Pinpoint the cell where the given text exists, returning its (X, Y) midpoint coordinate. 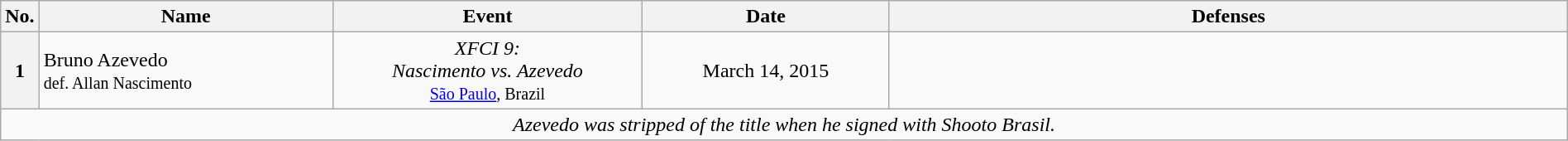
Name (185, 17)
No. (20, 17)
March 14, 2015 (766, 70)
1 (20, 70)
Date (766, 17)
XFCI 9:Nascimento vs. AzevedoSão Paulo, Brazil (487, 70)
Event (487, 17)
Bruno Azevedodef. Allan Nascimento (185, 70)
Defenses (1228, 17)
Azevedo was stripped of the title when he signed with Shooto Brasil. (784, 124)
